Find where the given text appears and provide that cell's center as [x, y] coordinate. 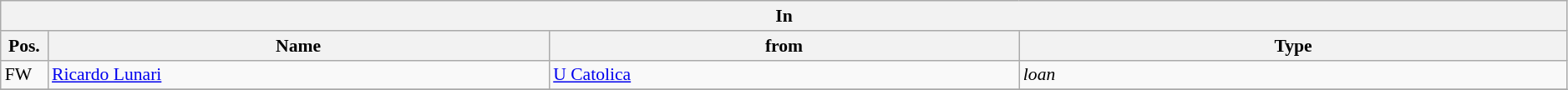
FW [24, 75]
Name [298, 46]
loan [1293, 75]
In [784, 16]
U Catolica [784, 75]
Pos. [24, 46]
from [784, 46]
Type [1293, 46]
Ricardo Lunari [298, 75]
